Detect which cell encompasses the target text, then output its [X, Y] center coordinate. 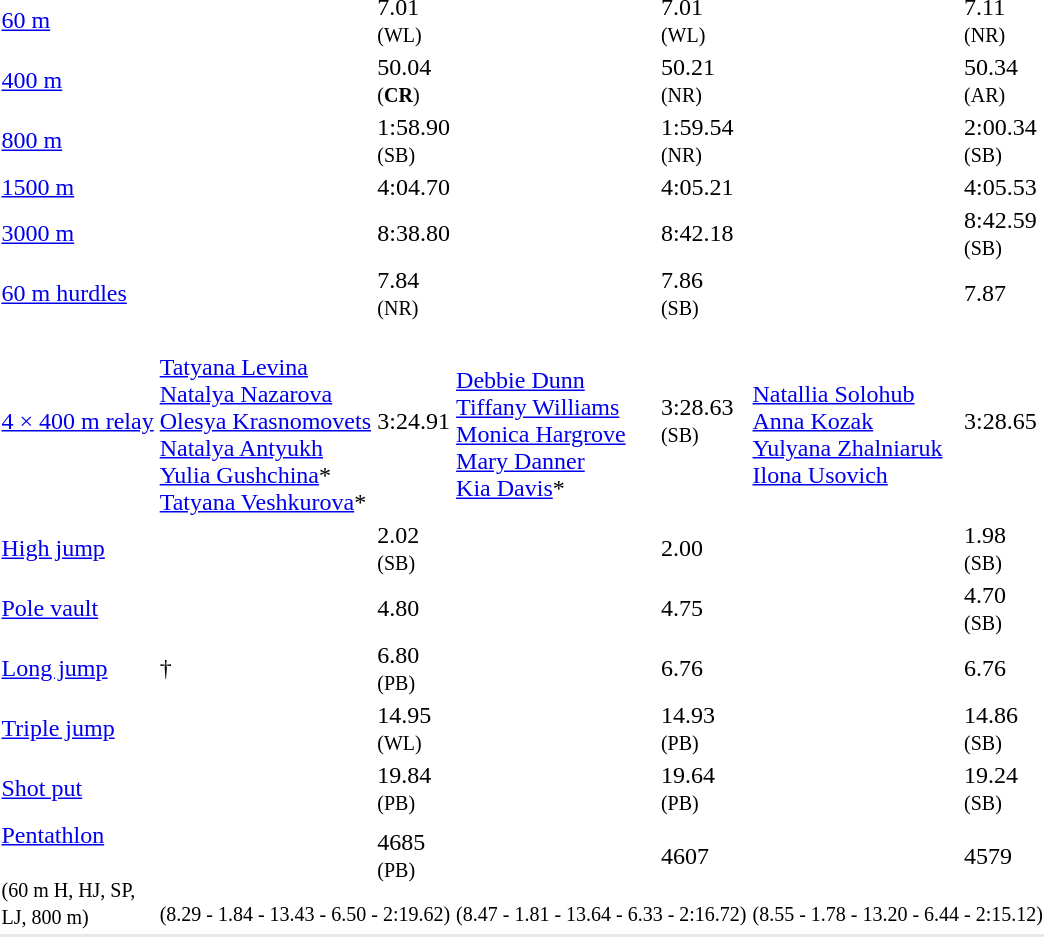
High jump [78, 548]
3:28.63(SB) [704, 421]
8:42.18 [704, 234]
Pentathlon(60 m H, HJ, SP,LJ, 800 m) [78, 876]
14.95(WL) [414, 728]
1500 m [78, 187]
4 × 400 m relay [78, 421]
Long jump [78, 668]
3:24.91 [414, 421]
6.80(PB) [414, 668]
1:59.54(NR) [704, 140]
2.00 [704, 548]
50.04(CR) [414, 80]
7.84(NR) [414, 294]
1:58.90(SB) [414, 140]
4.80 [414, 608]
14.93(PB) [704, 728]
400 m [78, 80]
19.84(PB) [414, 788]
(8.47 - 1.81 - 13.64 - 6.33 - 2:16.72) [602, 912]
7.86(SB) [704, 294]
2.02(SB) [414, 548]
19.64(PB) [704, 788]
† [266, 668]
3000 m [78, 234]
4:05.21 [704, 187]
Shot put [78, 788]
Pole vault [78, 608]
6.76 [704, 668]
4.75 [704, 608]
Triple jump [78, 728]
8:38.80 [414, 234]
4685(PB) [414, 856]
(8.29 - 1.84 - 13.43 - 6.50 - 2:19.62) [304, 912]
(8.55 - 1.78 - 13.20 - 6.44 - 2:15.12) [898, 912]
Debbie DunnTiffany WilliamsMonica HargroveMary DannerKia Davis* [556, 421]
4607 [704, 856]
800 m [78, 140]
Tatyana LevinaNatalya NazarovaOlesya KrasnomovetsNatalya AntyukhYulia Gushchina*Tatyana Veshkurova* [266, 421]
4:04.70 [414, 187]
Natallia SolohubAnna KozakYulyana ZhalniarukIlona Usovich [856, 421]
50.21(NR) [704, 80]
60 m hurdles [78, 294]
